Scan for the cell matching the given text and deliver its [x, y] coordinate at center. 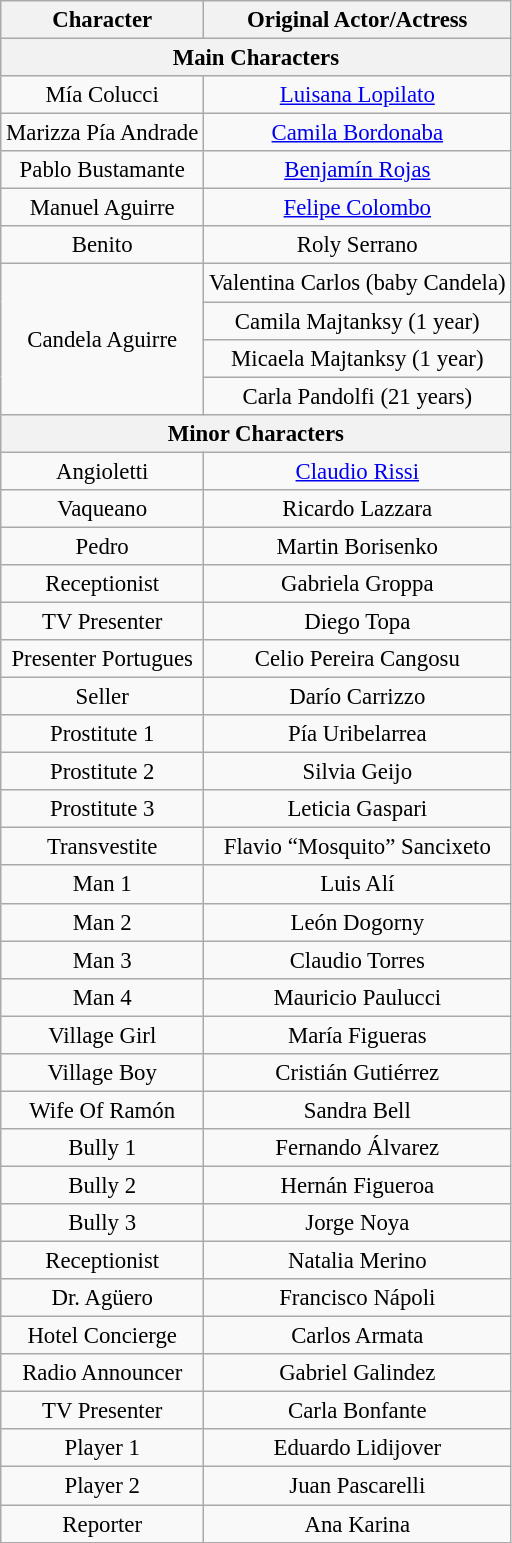
Micaela Majtanksy (1 year) [358, 358]
Hotel Concierge [102, 1336]
Carla Pandolfi (21 years) [358, 396]
Cristián Gutiérrez [358, 1073]
Vaqueano [102, 509]
Fernando Álvarez [358, 1148]
Minor Characters [256, 433]
Man 1 [102, 885]
Luis Alí [358, 885]
Benjamín Rojas [358, 170]
Celio Pereira Cangosu [358, 659]
Camila Bordonaba [358, 133]
Diego Topa [358, 621]
Mauricio Paulucci [358, 997]
Natalia Merino [358, 1261]
Pedro [102, 546]
Prostitute 2 [102, 772]
Angioletti [102, 471]
Gabriela Groppa [358, 584]
Character [102, 20]
Prostitute 3 [102, 809]
Ana Karina [358, 1524]
Camila Majtanksy (1 year) [358, 321]
Darío Carrizzo [358, 697]
Luisana Lopilato [358, 95]
Village Boy [102, 1073]
Main Characters [256, 58]
Candela Aguirre [102, 339]
León Dogorny [358, 922]
Roly Serrano [358, 245]
Man 3 [102, 960]
Sandra Bell [358, 1110]
Manuel Aguirre [102, 208]
Player 2 [102, 1486]
Marizza Pía Andrade [102, 133]
Transvestite [102, 847]
Village Girl [102, 1035]
Man 4 [102, 997]
Claudio Rissi [358, 471]
Mía Colucci [102, 95]
Original Actor/Actress [358, 20]
Radio Announcer [102, 1373]
Ricardo Lazzara [358, 509]
Man 2 [102, 922]
Felipe Colombo [358, 208]
Carlos Armata [358, 1336]
Gabriel Galindez [358, 1373]
Hernán Figueroa [358, 1185]
Reporter [102, 1524]
Pía Uribelarrea [358, 734]
Bully 3 [102, 1223]
Leticia Gaspari [358, 809]
Benito [102, 245]
Flavio “Mosquito” Sancixeto [358, 847]
Bully 1 [102, 1148]
Eduardo Lidijover [358, 1449]
Player 1 [102, 1449]
Silvia Geijo [358, 772]
Francisco Nápoli [358, 1298]
Pablo Bustamante [102, 170]
Carla Bonfante [358, 1411]
Juan Pascarelli [358, 1486]
Prostitute 1 [102, 734]
Valentina Carlos (baby Candela) [358, 283]
Presenter Portugues [102, 659]
Wife Of Ramón [102, 1110]
Jorge Noya [358, 1223]
Seller [102, 697]
Bully 2 [102, 1185]
Dr. Agüero [102, 1298]
Claudio Torres [358, 960]
Martin Borisenko [358, 546]
María Figueras [358, 1035]
